Scan for the cell matching the given text and deliver its [x, y] coordinate at center. 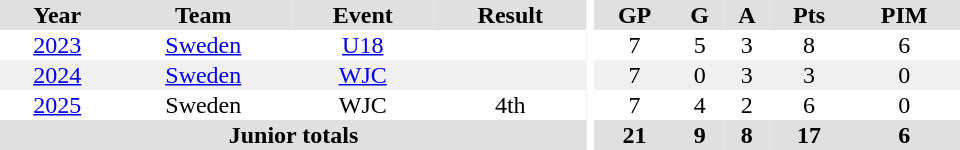
2025 [58, 105]
Pts [810, 15]
Junior totals [294, 135]
U18 [363, 45]
9 [700, 135]
Year [58, 15]
17 [810, 135]
2023 [58, 45]
GP [635, 15]
4th [511, 105]
5 [700, 45]
Team [204, 15]
Event [363, 15]
4 [700, 105]
21 [635, 135]
2 [747, 105]
Result [511, 15]
2024 [58, 75]
A [747, 15]
G [700, 15]
PIM [904, 15]
